Detect which cell encompasses the target text, then output its (x, y) center coordinate. 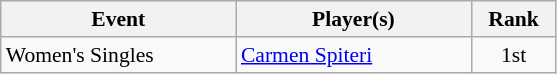
Event (118, 19)
Rank (514, 19)
1st (514, 55)
Player(s) (354, 19)
Carmen Spiteri (354, 55)
Women's Singles (118, 55)
